For the text-containing cell, return its midpoint in [X, Y] coordinate format. 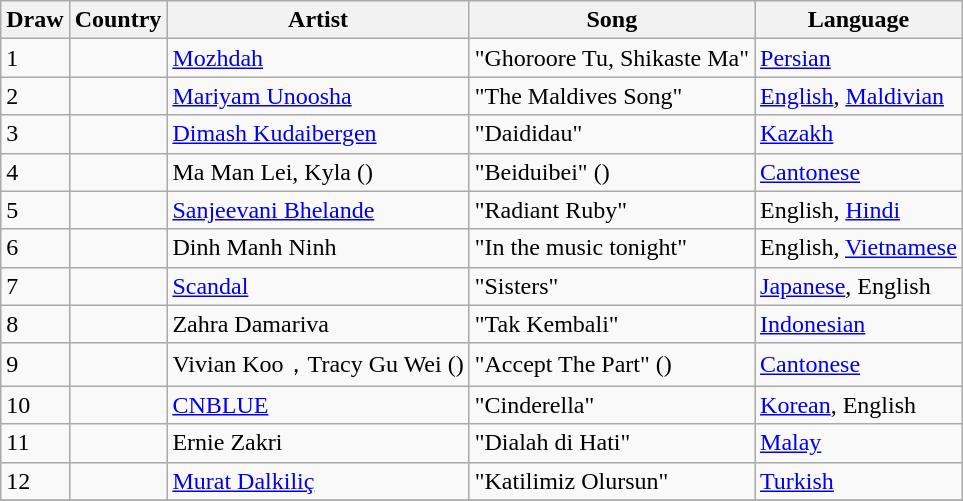
"In the music tonight" [612, 248]
Murat Dalkiliç [318, 481]
Vivian Koo，Tracy Gu Wei () [318, 364]
Scandal [318, 286]
Indonesian [859, 324]
Draw [35, 20]
10 [35, 405]
Kazakh [859, 134]
Zahra Damariva [318, 324]
"Beiduibei" () [612, 172]
Ma Man Lei, Kyla () [318, 172]
3 [35, 134]
"Daididau" [612, 134]
"Accept The Part" () [612, 364]
Mozhdah [318, 58]
12 [35, 481]
Persian [859, 58]
"Radiant Ruby" [612, 210]
Dimash Kudaibergen [318, 134]
11 [35, 443]
English, Vietnamese [859, 248]
6 [35, 248]
Sanjeevani Bhelande [318, 210]
"Ghoroore Tu, Shikaste Ma" [612, 58]
"Katilimiz Olursun" [612, 481]
Ernie Zakri [318, 443]
"Dialah di Hati" [612, 443]
7 [35, 286]
"Tak Kembali" [612, 324]
"Sisters" [612, 286]
1 [35, 58]
"The Maldives Song" [612, 96]
English, Hindi [859, 210]
Country [118, 20]
"Cinderella" [612, 405]
Malay [859, 443]
9 [35, 364]
Mariyam Unoosha [318, 96]
Song [612, 20]
English, Maldivian [859, 96]
4 [35, 172]
Korean, English [859, 405]
CNBLUE [318, 405]
Artist [318, 20]
Turkish [859, 481]
2 [35, 96]
5 [35, 210]
8 [35, 324]
Japanese, English [859, 286]
Language [859, 20]
Dinh Manh Ninh [318, 248]
